Identify which cell holds the provided text, then report its [x, y] central coordinate. 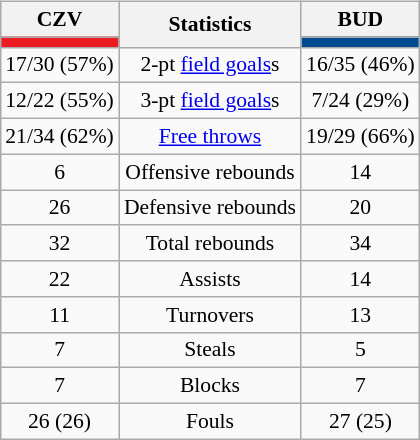
Defensive rebounds [210, 208]
22 [60, 279]
27 (25) [360, 421]
6 [60, 172]
Fouls [210, 421]
26 (26) [60, 421]
32 [60, 243]
7/24 (29%) [360, 101]
16/35 (46%) [360, 65]
5 [360, 350]
Turnovers [210, 314]
2-pt field goalss [210, 65]
19/29 (66%) [360, 136]
21/34 (62%) [60, 136]
13 [360, 314]
20 [360, 208]
3-pt field goalss [210, 101]
Assists [210, 279]
Total rebounds [210, 243]
BUD [360, 19]
12/22 (55%) [60, 101]
17/30 (57%) [60, 65]
26 [60, 208]
34 [360, 243]
Offensive rebounds [210, 172]
Steals [210, 350]
Blocks [210, 386]
11 [60, 314]
Statistics [210, 24]
CZV [60, 19]
Free throws [210, 136]
